Return [X, Y] of the center of cell containing provided text 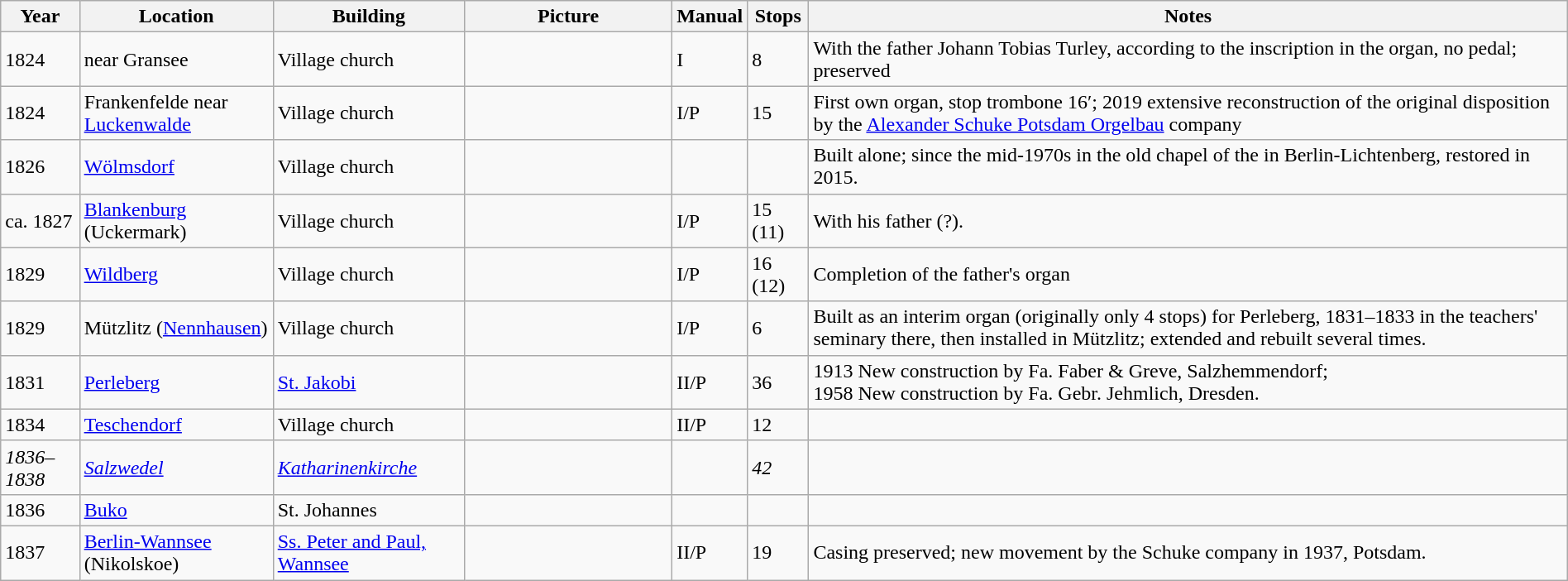
St. Jakobi [369, 382]
Salzwedel [176, 467]
Katharinenkirche [369, 467]
near Gransee [176, 60]
Perleberg [176, 382]
First own organ, stop trombone 16′; 2019 extensive reconstruction of the original disposition by the Alexander Schuke Potsdam Orgelbau company [1188, 113]
Wölmsdorf [176, 167]
1826 [40, 167]
Buko [176, 510]
19 [778, 553]
Wildberg [176, 275]
Built alone; since the mid-1970s in the old chapel of the in Berlin-Lichtenberg, restored in 2015. [1188, 167]
Mützlitz (Nennhausen) [176, 328]
Location [176, 17]
St. Johannes [369, 510]
ca. 1827 [40, 220]
Year [40, 17]
6 [778, 328]
12 [778, 425]
15 [778, 113]
36 [778, 382]
Casing preserved; new movement by the Schuke company in 1937, Potsdam. [1188, 553]
1837 [40, 553]
Notes [1188, 17]
Building [369, 17]
With the father Johann Tobias Turley, according to the inscription in the organ, no pedal; preserved [1188, 60]
1836–1838 [40, 467]
Manual [710, 17]
8 [778, 60]
1831 [40, 382]
16 (12) [778, 275]
Teschendorf [176, 425]
I [710, 60]
Ss. Peter and Paul, Wannsee [369, 553]
Frankenfelde near Luckenwalde [176, 113]
1836 [40, 510]
42 [778, 467]
Stops [778, 17]
15 (11) [778, 220]
Picture [569, 17]
1834 [40, 425]
Berlin-Wannsee (Nikolskoe) [176, 553]
Completion of the father's organ [1188, 275]
1913 New construction by Fa. Faber & Greve, Salzhemmendorf;1958 New construction by Fa. Gebr. Jehmlich, Dresden. [1188, 382]
With his father (?). [1188, 220]
Blankenburg (Uckermark) [176, 220]
